From the cell containing the given text, extract its center point as [x, y] coordinate. 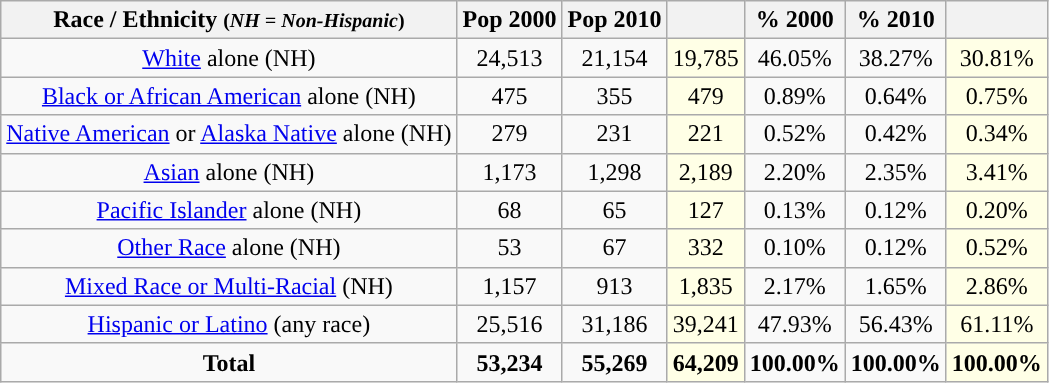
46.05% [794, 58]
24,513 [510, 58]
19,785 [706, 58]
White alone (NH) [229, 58]
67 [614, 248]
38.27% [896, 58]
221 [706, 134]
30.81% [996, 58]
Asian alone (NH) [229, 172]
1,173 [510, 172]
68 [510, 210]
Pacific Islander alone (NH) [229, 210]
0.20% [996, 210]
2.86% [996, 286]
Pop 2000 [510, 20]
1,835 [706, 286]
64,209 [706, 362]
3.41% [996, 172]
39,241 [706, 324]
0.10% [794, 248]
2.20% [794, 172]
Black or African American alone (NH) [229, 96]
Pop 2010 [614, 20]
21,154 [614, 58]
479 [706, 96]
Total [229, 362]
31,186 [614, 324]
332 [706, 248]
% 2010 [896, 20]
279 [510, 134]
1,157 [510, 286]
53 [510, 248]
127 [706, 210]
65 [614, 210]
Native American or Alaska Native alone (NH) [229, 134]
231 [614, 134]
25,516 [510, 324]
% 2000 [794, 20]
Race / Ethnicity (NH = Non-Hispanic) [229, 20]
Hispanic or Latino (any race) [229, 324]
0.13% [794, 210]
0.42% [896, 134]
0.75% [996, 96]
47.93% [794, 324]
0.64% [896, 96]
0.89% [794, 96]
Other Race alone (NH) [229, 248]
53,234 [510, 362]
0.34% [996, 134]
1.65% [896, 286]
61.11% [996, 324]
355 [614, 96]
56.43% [896, 324]
913 [614, 286]
475 [510, 96]
1,298 [614, 172]
2.35% [896, 172]
55,269 [614, 362]
2,189 [706, 172]
Mixed Race or Multi-Racial (NH) [229, 286]
2.17% [794, 286]
